From the cell containing the given text, extract its center point as (X, Y) coordinate. 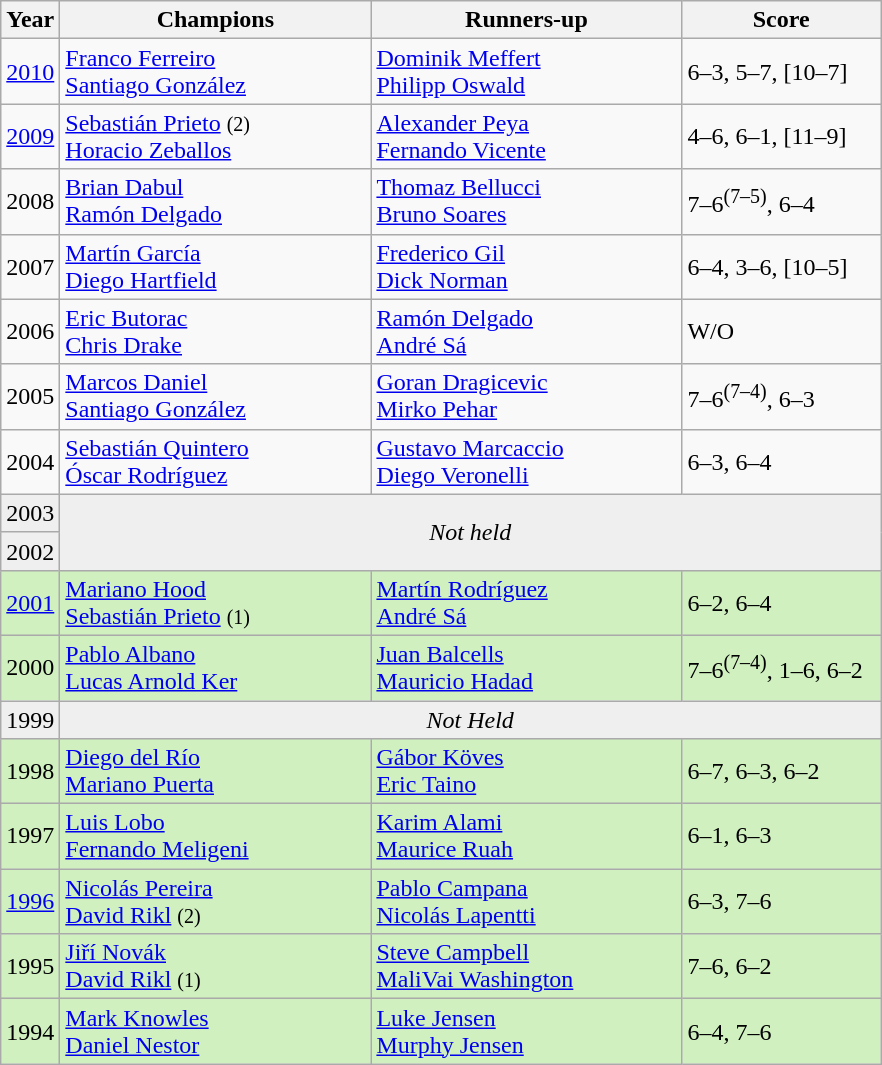
Jiří Novák David Rikl (1) (216, 966)
Eric Butorac Chris Drake (216, 332)
Diego del Río Mariano Puerta (216, 772)
Mark Knowles Daniel Nestor (216, 1032)
Year (30, 20)
2007 (30, 266)
6–3, 6–4 (782, 462)
1997 (30, 836)
Marcos Daniel Santiago González (216, 396)
4–6, 6–1, [11–9] (782, 136)
Karim Alami Maurice Ruah (526, 836)
1994 (30, 1032)
6–7, 6–3, 6–2 (782, 772)
Martín Rodríguez André Sá (526, 602)
Ramón Delgado André Sá (526, 332)
Sebastián Prieto (2) Horacio Zeballos (216, 136)
6–4, 3–6, [10–5] (782, 266)
6–4, 7–6 (782, 1032)
2009 (30, 136)
2001 (30, 602)
2005 (30, 396)
Alexander Peya Fernando Vicente (526, 136)
Mariano Hood Sebastián Prieto (1) (216, 602)
Gábor Köves Eric Taino (526, 772)
7–6(7–4), 1–6, 6–2 (782, 668)
Not held (470, 532)
2000 (30, 668)
1998 (30, 772)
Luis Lobo Fernando Meligeni (216, 836)
Goran Dragicevic Mirko Pehar (526, 396)
2002 (30, 551)
2003 (30, 513)
Dominik Meffert Philipp Oswald (526, 72)
6–3, 5–7, [10–7] (782, 72)
7–6(7–4), 6–3 (782, 396)
2006 (30, 332)
7–6(7–5), 6–4 (782, 202)
Not Held (470, 719)
Thomaz Bellucci Bruno Soares (526, 202)
1999 (30, 719)
Franco Ferreiro Santiago González (216, 72)
2008 (30, 202)
Nicolás Pereira David Rikl (2) (216, 902)
6–1, 6–3 (782, 836)
1996 (30, 902)
Score (782, 20)
Martín García Diego Hartfield (216, 266)
Frederico Gil Dick Norman (526, 266)
1995 (30, 966)
7–6, 6–2 (782, 966)
Pablo Campana Nicolás Lapentti (526, 902)
Steve Campbell MaliVai Washington (526, 966)
6–2, 6–4 (782, 602)
Runners-up (526, 20)
Juan Balcells Mauricio Hadad (526, 668)
2004 (30, 462)
Gustavo Marcaccio Diego Veronelli (526, 462)
Pablo Albano Lucas Arnold Ker (216, 668)
Sebastián Quintero Óscar Rodríguez (216, 462)
Luke Jensen Murphy Jensen (526, 1032)
6–3, 7–6 (782, 902)
W/O (782, 332)
2010 (30, 72)
Champions (216, 20)
Brian Dabul Ramón Delgado (216, 202)
